Identify which cell holds the provided text, then report its (X, Y) central coordinate. 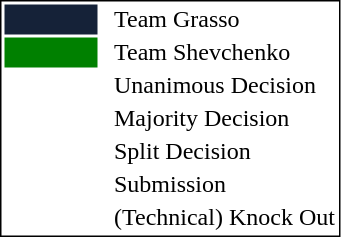
(Technical) Knock Out (224, 217)
Submission (224, 185)
Split Decision (224, 151)
Unanimous Decision (224, 85)
Team Shevchenko (224, 53)
Majority Decision (224, 119)
Team Grasso (224, 19)
